Determine the (X, Y) coordinate at the center of the cell enclosing the given text.  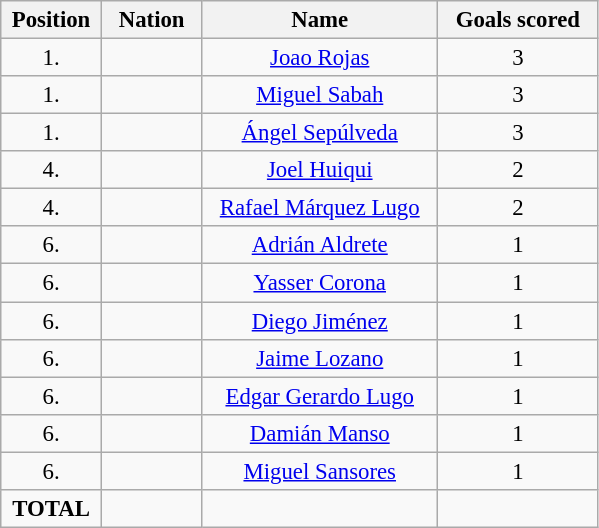
Joao Rojas (320, 58)
Miguel Sabah (320, 95)
Goals scored (518, 20)
Name (320, 20)
Yasser Corona (320, 283)
Joel Huiqui (320, 170)
Damián Manso (320, 433)
Jaime Lozano (320, 358)
Adrián Aldrete (320, 245)
Miguel Sansores (320, 471)
Rafael Márquez Lugo (320, 208)
Nation (152, 20)
Edgar Gerardo Lugo (320, 396)
TOTAL (52, 509)
Position (52, 20)
Diego Jiménez (320, 321)
Ángel Sepúlveda (320, 133)
